Return the (X, Y) coordinate for the center point of the cell that contains the specified text.  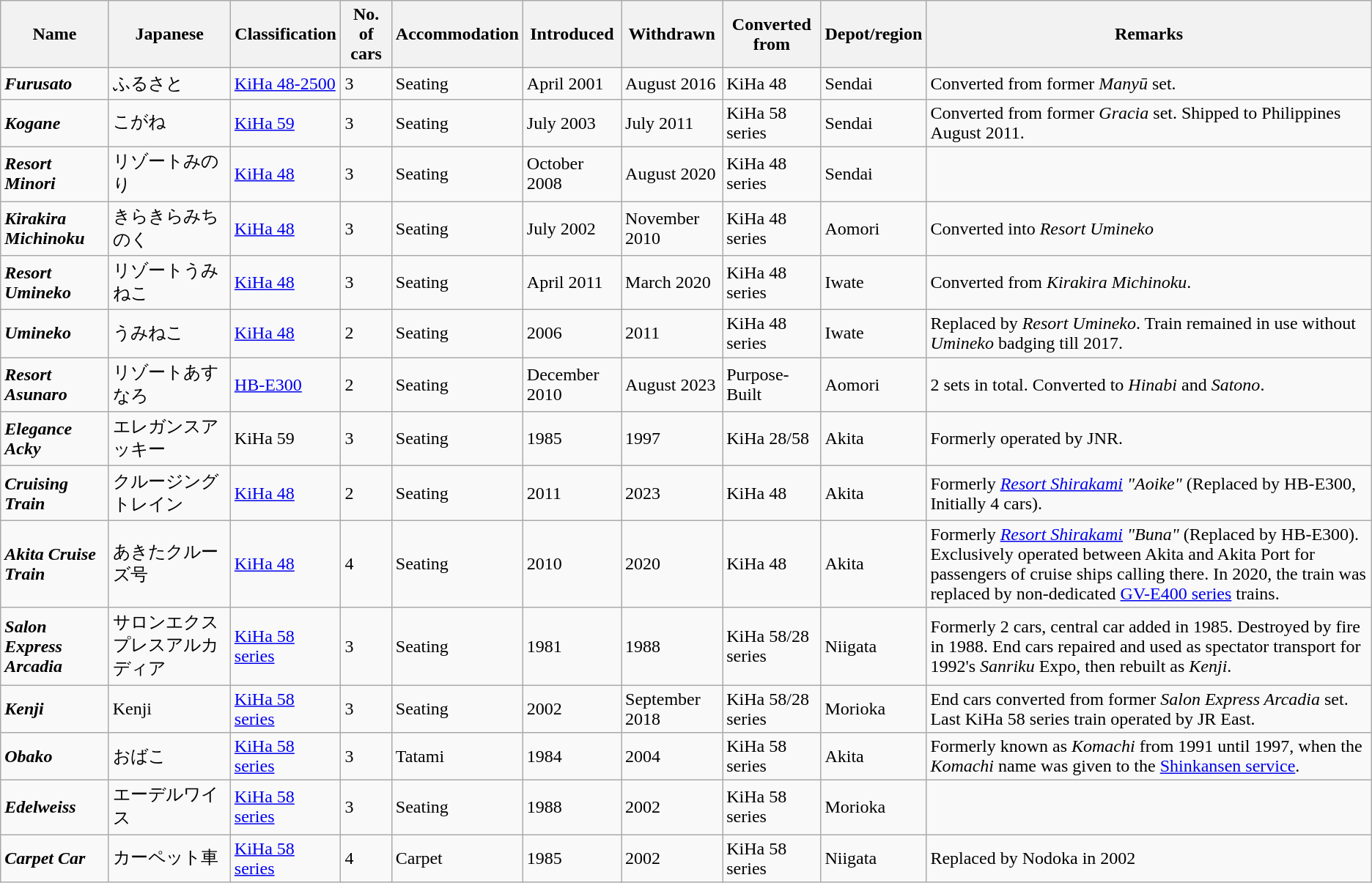
Akita Cruise Train (54, 564)
Converted from Kirakira Michinoku. (1149, 283)
Kogane (54, 123)
Resort Asunaro (54, 385)
リゾートうみねこ (169, 283)
Remarks (1149, 34)
Name (54, 34)
Elegance Acky (54, 439)
Formerly operated by JNR. (1149, 439)
Kirakira Michinoku (54, 228)
KiHa 28/58 (772, 439)
Furusato (54, 84)
2006 (572, 334)
Depot/region (874, 34)
April 2001 (572, 84)
Purpose-Built (772, 385)
うみねこ (169, 334)
Obako (54, 756)
エーデルワイス (169, 808)
Replaced by Resort Umineko. Train remained in use without Umineko badging till 2017. (1149, 334)
Converted into Resort Umineko (1149, 228)
Replaced by Nodoka in 2002 (1149, 859)
Converted from former Gracia set. Shipped to Philippines August 2011. (1149, 123)
Cruising Train (54, 493)
April 2011 (572, 283)
1981 (572, 646)
October 2008 (572, 174)
Converted from (772, 34)
きらきらみちのく (169, 228)
Carpet Car (54, 859)
August 2016 (672, 84)
Classification (286, 34)
1984 (572, 756)
リゾートあすなろ (169, 385)
Salon Express Arcadia (54, 646)
Umineko (54, 334)
クルージングトレイン (169, 493)
July 2003 (572, 123)
おばこ (169, 756)
Resort Minori (54, 174)
2 sets in total. Converted to Hinabi and Satono. (1149, 385)
End cars converted from former Salon Express Arcadia set. Last KiHa 58 series train operated by JR East. (1149, 708)
Formerly Resort Shirakami "Aoike" (Replaced by HB-E300, Initially 4 cars). (1149, 493)
Japanese (169, 34)
Resort Umineko (54, 283)
2023 (672, 493)
March 2020 (672, 283)
こがね (169, 123)
あきたクルーズ号 (169, 564)
ふるさと (169, 84)
エレガンスアッキー (169, 439)
September 2018 (672, 708)
サロンエクスプレスアルカディア (169, 646)
1997 (672, 439)
Accommodation (457, 34)
2004 (672, 756)
July 2002 (572, 228)
HB-E300 (286, 385)
July 2011 (672, 123)
No. of cars (366, 34)
2020 (672, 564)
Introduced (572, 34)
Formerly known as Komachi from 1991 until 1997, when the Komachi name was given to the Shinkansen service. (1149, 756)
Converted from former Manyū set. (1149, 84)
リゾートみのり (169, 174)
KiHa 48-2500 (286, 84)
November 2010 (672, 228)
カーペット車 (169, 859)
Edelweiss (54, 808)
2010 (572, 564)
Tatami (457, 756)
August 2023 (672, 385)
Withdrawn (672, 34)
August 2020 (672, 174)
Carpet (457, 859)
December 2010 (572, 385)
